For the text-containing cell, return its midpoint in [x, y] coordinate format. 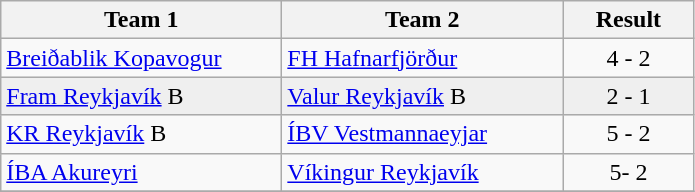
Víkingur Reykjavík [422, 172]
Valur Reykjavík B [422, 96]
Result [628, 20]
5- 2 [628, 172]
Team 2 [422, 20]
FH Hafnarfjörður [422, 58]
2 - 1 [628, 96]
4 - 2 [628, 58]
KR Reykjavík B [142, 134]
5 - 2 [628, 134]
Fram Reykjavík B [142, 96]
ÍBV Vestmannaeyjar [422, 134]
ÍBA Akureyri [142, 172]
Breiðablik Kopavogur [142, 58]
Team 1 [142, 20]
